Return the (x, y) coordinate for the center point of the cell that contains the specified text.  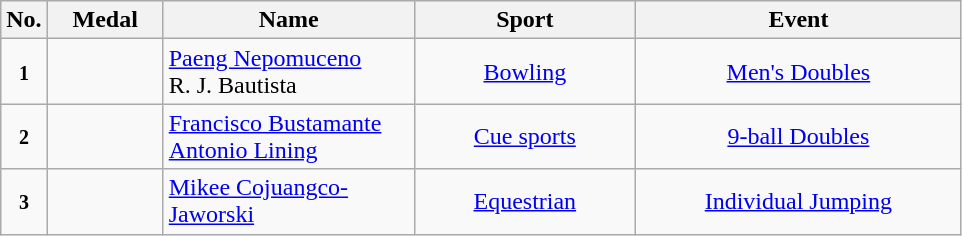
Event (798, 20)
Francisco BustamanteAntonio Lining (288, 136)
Paeng NepomucenoR. J. Bautista (288, 72)
3 (24, 202)
9-ball Doubles (798, 136)
Sport (524, 20)
No. (24, 20)
Name (288, 20)
2 (24, 136)
Cue sports (524, 136)
Mikee Cojuangco-Jaworski (288, 202)
Bowling (524, 72)
Medal (105, 20)
1 (24, 72)
Men's Doubles (798, 72)
Equestrian (524, 202)
Individual Jumping (798, 202)
